Pinpoint the cell where the given text exists, returning its [x, y] midpoint coordinate. 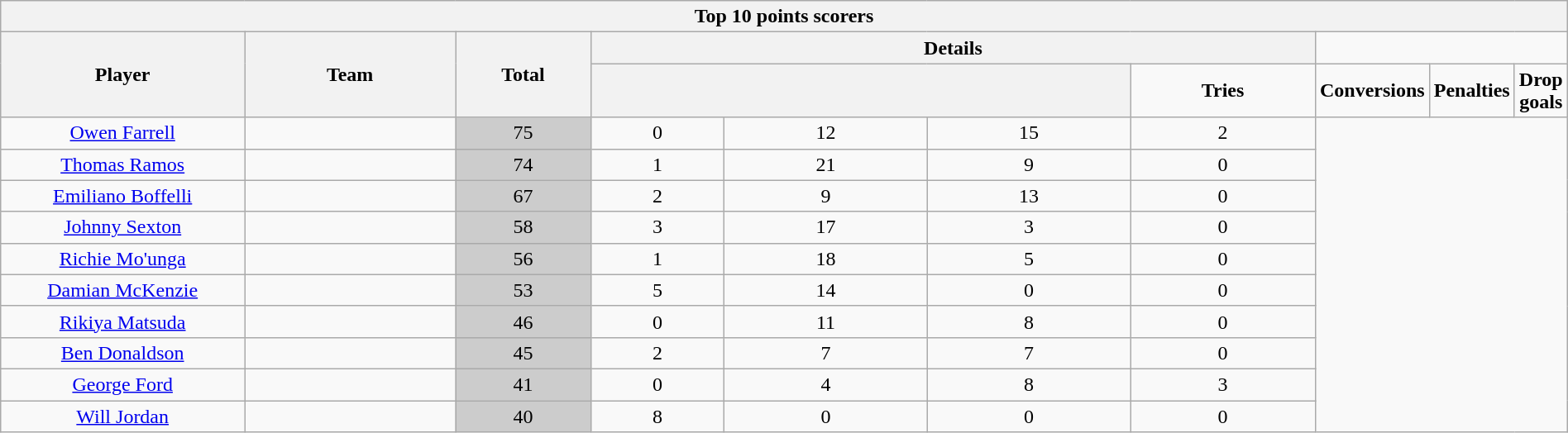
14 [825, 290]
46 [523, 321]
74 [523, 164]
Johnny Sexton [122, 227]
Team [351, 74]
Emiliano Boffelli [122, 196]
Tries [1223, 91]
12 [825, 133]
Player [122, 74]
Top 10 points scorers [784, 17]
Penalties [1472, 91]
56 [523, 259]
17 [825, 227]
53 [523, 290]
4 [825, 384]
Rikiya Matsuda [122, 321]
11 [825, 321]
Ben Donaldson [122, 353]
Drop goals [1541, 91]
40 [523, 416]
45 [523, 353]
Details [953, 48]
Total [523, 74]
18 [825, 259]
Owen Farrell [122, 133]
George Ford [122, 384]
13 [1029, 196]
Richie Mo'unga [122, 259]
41 [523, 384]
Damian McKenzie [122, 290]
Thomas Ramos [122, 164]
58 [523, 227]
21 [825, 164]
75 [523, 133]
67 [523, 196]
15 [1029, 133]
Conversions [1372, 91]
Will Jordan [122, 416]
